Scan for the cell matching the given text and deliver its (X, Y) coordinate at center. 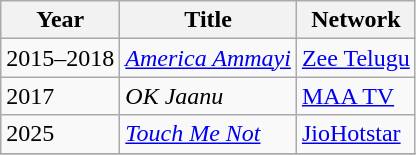
America Ammayi (208, 58)
2017 (60, 96)
2015–2018 (60, 58)
2025 (60, 134)
Title (208, 20)
MAA TV (356, 96)
Year (60, 20)
Network (356, 20)
OK Jaanu (208, 96)
Zee Telugu (356, 58)
JioHotstar (356, 134)
Touch Me Not (208, 134)
